Provide the (x, y) coordinate of the cell's center where the given text is located.  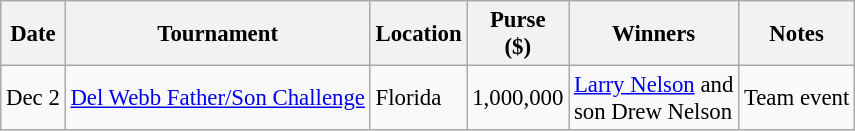
Purse($) (518, 34)
Dec 2 (33, 98)
Del Webb Father/Son Challenge (218, 98)
Location (418, 34)
Florida (418, 98)
Team event (797, 98)
Tournament (218, 34)
Notes (797, 34)
Date (33, 34)
1,000,000 (518, 98)
Winners (654, 34)
Larry Nelson andson Drew Nelson (654, 98)
